Find where the given text appears and provide that cell's center as [X, Y] coordinate. 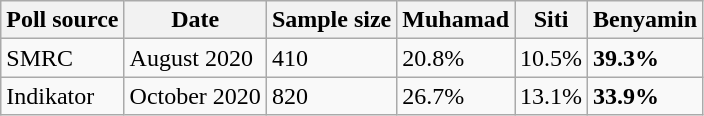
Poll source [62, 20]
August 2020 [195, 58]
Date [195, 20]
26.7% [456, 96]
Muhamad [456, 20]
Sample size [331, 20]
20.8% [456, 58]
13.1% [552, 96]
410 [331, 58]
October 2020 [195, 96]
10.5% [552, 58]
Benyamin [646, 20]
Indikator [62, 96]
Siti [552, 20]
39.3% [646, 58]
SMRC [62, 58]
820 [331, 96]
33.9% [646, 96]
